Detect which cell encompasses the target text, then output its (X, Y) center coordinate. 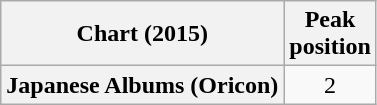
Chart (2015) (142, 34)
Japanese Albums (Oricon) (142, 85)
2 (330, 85)
Peakposition (330, 34)
